Pinpoint the cell where the given text exists, returning its (X, Y) midpoint coordinate. 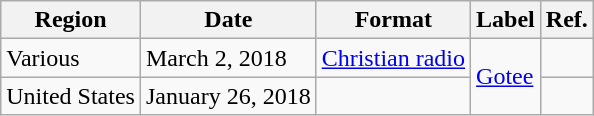
Christian radio (393, 58)
Date (228, 20)
United States (71, 96)
Various (71, 58)
Format (393, 20)
Ref. (566, 20)
Region (71, 20)
Gotee (506, 77)
Label (506, 20)
January 26, 2018 (228, 96)
March 2, 2018 (228, 58)
